Scan for the cell matching the given text and deliver its [x, y] coordinate at center. 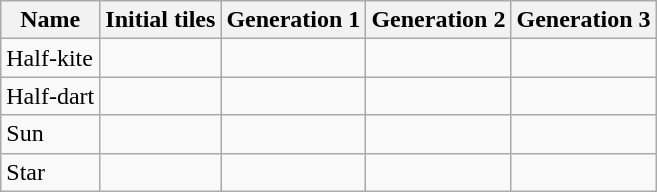
Generation 3 [584, 20]
Half-kite [50, 58]
Generation 2 [438, 20]
Initial tiles [160, 20]
Sun [50, 134]
Generation 1 [294, 20]
Name [50, 20]
Half-dart [50, 96]
Star [50, 172]
